Output the [X, Y] coordinate of the center of the cell containing the given text.  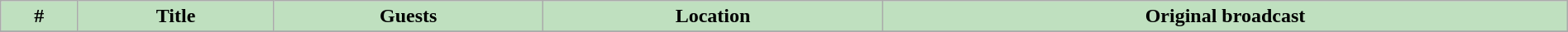
Guests [409, 16]
Title [175, 16]
# [40, 16]
Original broadcast [1226, 16]
Location [713, 16]
